Return the [X, Y] coordinate for the center point of the cell that contains the specified text.  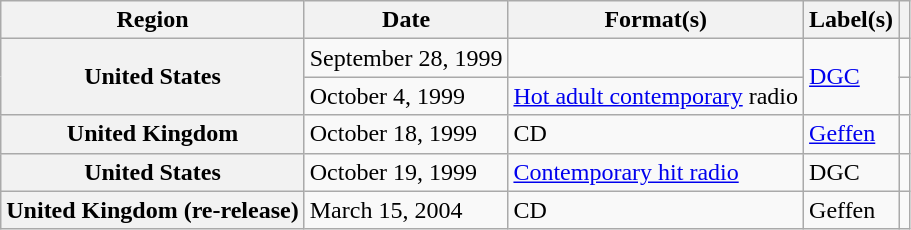
October 18, 1999 [406, 134]
Region [152, 20]
March 15, 2004 [406, 210]
Label(s) [852, 20]
October 4, 1999 [406, 96]
United Kingdom (re-release) [152, 210]
Format(s) [656, 20]
Hot adult contemporary radio [656, 96]
Date [406, 20]
United Kingdom [152, 134]
October 19, 1999 [406, 172]
September 28, 1999 [406, 58]
Contemporary hit radio [656, 172]
